Find where the given text appears and provide that cell's center as (x, y) coordinate. 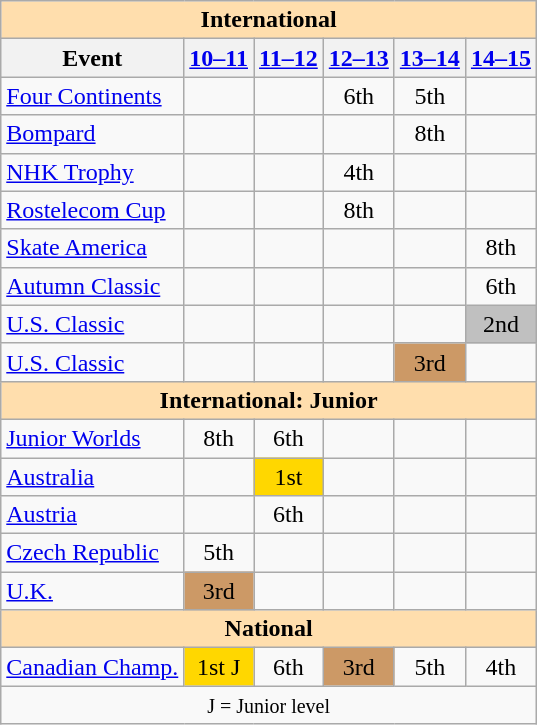
1st (289, 477)
NHK Trophy (92, 172)
U.K. (92, 591)
Australia (92, 477)
12–13 (358, 58)
10–11 (219, 58)
11–12 (289, 58)
13–14 (430, 58)
Four Continents (92, 96)
National (269, 629)
2nd (500, 324)
Junior Worlds (92, 438)
Autumn Classic (92, 286)
International: Junior (269, 400)
14–15 (500, 58)
Skate America (92, 248)
International (269, 20)
Canadian Champ. (92, 667)
Bompard (92, 134)
J = Junior level (269, 705)
Czech Republic (92, 553)
1st J (219, 667)
Austria (92, 515)
Rostelecom Cup (92, 210)
Event (92, 58)
